Locate the cell with the specified text and output its [X, Y] center coordinate. 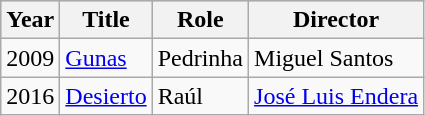
Gunas [106, 58]
José Luis Endera [336, 96]
Raúl [200, 96]
Desierto [106, 96]
Pedrinha [200, 58]
Year [30, 20]
2009 [30, 58]
Title [106, 20]
Director [336, 20]
Role [200, 20]
Miguel Santos [336, 58]
2016 [30, 96]
